Output the [X, Y] coordinate of the center of the cell containing the given text.  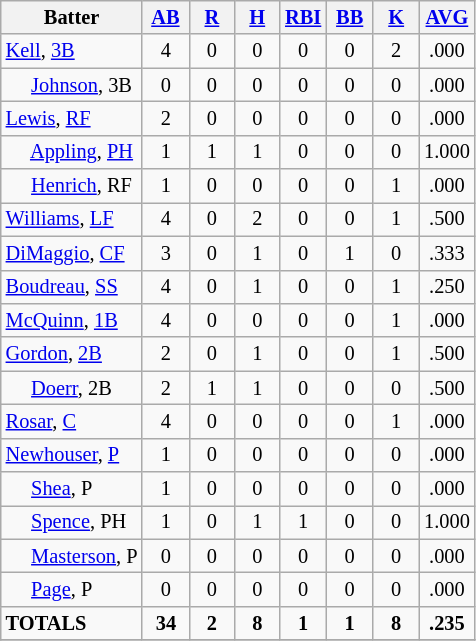
Doerr, 2B [72, 388]
McQuinn, 1B [72, 320]
Page, P [72, 589]
K [396, 17]
TOTALS [72, 623]
Masterson, P [72, 556]
.333 [447, 253]
Newhouser, P [72, 455]
Johnson, 3B [72, 85]
AVG [447, 17]
Rosar, C [72, 421]
34 [166, 623]
Lewis, RF [72, 118]
Boudreau, SS [72, 287]
R [212, 17]
RBI [303, 17]
Kell, 3B [72, 51]
Spence, PH [72, 522]
AB [166, 17]
.235 [447, 623]
H [257, 17]
Appling, PH [72, 152]
Henrich, RF [72, 186]
DiMaggio, CF [72, 253]
BB [350, 17]
.250 [447, 287]
Gordon, 2B [72, 354]
Williams, LF [72, 219]
Shea, P [72, 489]
3 [166, 253]
Batter [72, 17]
